Identify which cell holds the provided text, then report its (x, y) central coordinate. 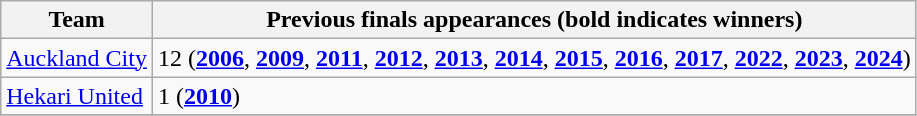
12 (2006, 2009, 2011, 2012, 2013, 2014, 2015, 2016, 2017, 2022, 2023, 2024) (534, 58)
1 (2010) (534, 96)
Team (77, 20)
Hekari United (77, 96)
Previous finals appearances (bold indicates winners) (534, 20)
Auckland City (77, 58)
